Capture the cell that displays the provided text and extract its [X, Y] central coordinate. 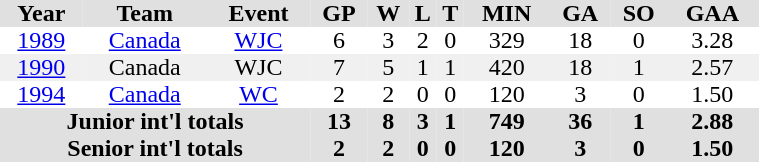
7 [338, 68]
1994 [42, 94]
WC [258, 94]
L [423, 14]
MIN [506, 14]
749 [506, 122]
Junior int'l totals [155, 122]
GP [338, 14]
W [388, 14]
6 [338, 40]
36 [580, 122]
329 [506, 40]
1990 [42, 68]
13 [338, 122]
2.57 [712, 68]
Team [145, 14]
GA [580, 14]
Year [42, 14]
1989 [42, 40]
Senior int'l totals [155, 148]
5 [388, 68]
T [451, 14]
8 [388, 122]
420 [506, 68]
Event [258, 14]
2.88 [712, 122]
SO [638, 14]
GAA [712, 14]
3.28 [712, 40]
